Capture the cell that displays the provided text and extract its (X, Y) central coordinate. 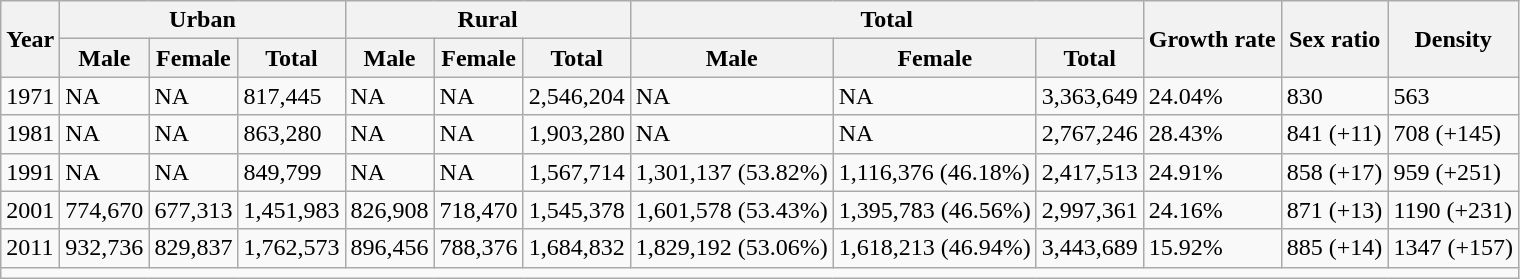
1,601,578 (53.43%) (732, 210)
Sex ratio (1334, 39)
932,736 (104, 248)
3,443,689 (1090, 248)
1,618,213 (46.94%) (934, 248)
830 (1334, 96)
718,470 (478, 210)
871 (+13) (1334, 210)
2001 (30, 210)
817,445 (292, 96)
1,762,573 (292, 248)
24.16% (1212, 210)
1,684,832 (576, 248)
2,417,513 (1090, 172)
863,280 (292, 134)
1,545,378 (576, 210)
829,837 (194, 248)
Urban (202, 20)
28.43% (1212, 134)
1190 (+231) (1454, 210)
3,363,649 (1090, 96)
858 (+17) (1334, 172)
1,301,137 (53.82%) (732, 172)
2,997,361 (1090, 210)
563 (1454, 96)
896,456 (390, 248)
2011 (30, 248)
788,376 (478, 248)
1347 (+157) (1454, 248)
Year (30, 39)
841 (+11) (1334, 134)
2,546,204 (576, 96)
24.91% (1212, 172)
1,903,280 (576, 134)
677,313 (194, 210)
774,670 (104, 210)
885 (+14) (1334, 248)
Growth rate (1212, 39)
1,567,714 (576, 172)
1,116,376 (46.18%) (934, 172)
15.92% (1212, 248)
1,395,783 (46.56%) (934, 210)
2,767,246 (1090, 134)
708 (+145) (1454, 134)
959 (+251) (1454, 172)
849,799 (292, 172)
1,829,192 (53.06%) (732, 248)
1981 (30, 134)
1971 (30, 96)
1,451,983 (292, 210)
1991 (30, 172)
Rural (488, 20)
826,908 (390, 210)
24.04% (1212, 96)
Density (1454, 39)
